Capture the cell that displays the provided text and extract its (x, y) central coordinate. 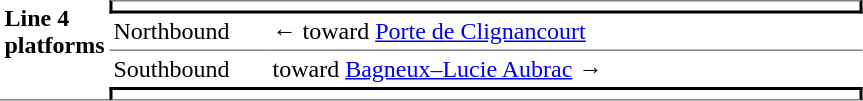
Line 4 platforms (54, 50)
Northbound (188, 33)
toward Bagneux–Lucie Aubrac → (565, 69)
Southbound (188, 69)
← toward Porte de Clignancourt (565, 33)
